Determine the (x, y) coordinate at the center of the cell enclosing the given text.  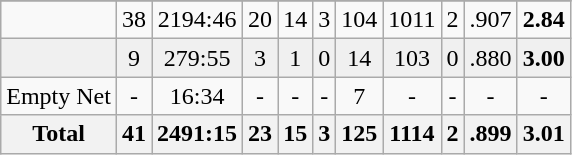
3.01 (544, 134)
15 (296, 134)
1 (296, 58)
2.84 (544, 20)
20 (260, 20)
23 (260, 134)
38 (134, 20)
2194:46 (198, 20)
9 (134, 58)
.907 (490, 20)
3.00 (544, 58)
1114 (412, 134)
7 (360, 96)
2491:15 (198, 134)
16:34 (198, 96)
Empty Net (59, 96)
279:55 (198, 58)
Total (59, 134)
104 (360, 20)
.899 (490, 134)
.880 (490, 58)
1011 (412, 20)
41 (134, 134)
103 (412, 58)
125 (360, 134)
